Determine the (X, Y) coordinate at the center of the cell enclosing the given text.  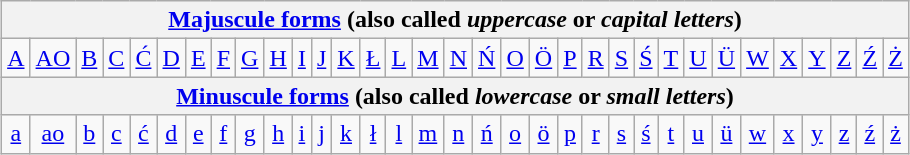
L (399, 58)
Ż (896, 58)
b (90, 134)
Majuscule forms (also called uppercase or capital letters) (456, 20)
B (90, 58)
P (570, 58)
ź (870, 134)
Ü (726, 58)
Ö (543, 58)
T (671, 58)
o (515, 134)
y (817, 134)
f (223, 134)
C (116, 58)
N (458, 58)
S (621, 58)
R (596, 58)
Minuscule forms (also called lowercase or small letters) (456, 96)
D (171, 58)
ć (144, 134)
s (621, 134)
p (570, 134)
M (428, 58)
a (16, 134)
W (758, 58)
j (321, 134)
Ś (646, 58)
AO (53, 58)
U (698, 58)
r (596, 134)
d (171, 134)
H (278, 58)
G (250, 58)
l (399, 134)
u (698, 134)
w (758, 134)
ł (373, 134)
x (788, 134)
Z (844, 58)
F (223, 58)
J (321, 58)
K (346, 58)
ao (53, 134)
ö (543, 134)
i (302, 134)
z (844, 134)
ü (726, 134)
e (198, 134)
Ć (144, 58)
O (515, 58)
Ń (487, 58)
ń (487, 134)
ś (646, 134)
k (346, 134)
c (116, 134)
g (250, 134)
Y (817, 58)
ż (896, 134)
I (302, 58)
n (458, 134)
E (198, 58)
X (788, 58)
Ł (373, 58)
Ź (870, 58)
h (278, 134)
t (671, 134)
m (428, 134)
A (16, 58)
